Determine the (X, Y) coordinate at the center of the cell enclosing the given text.  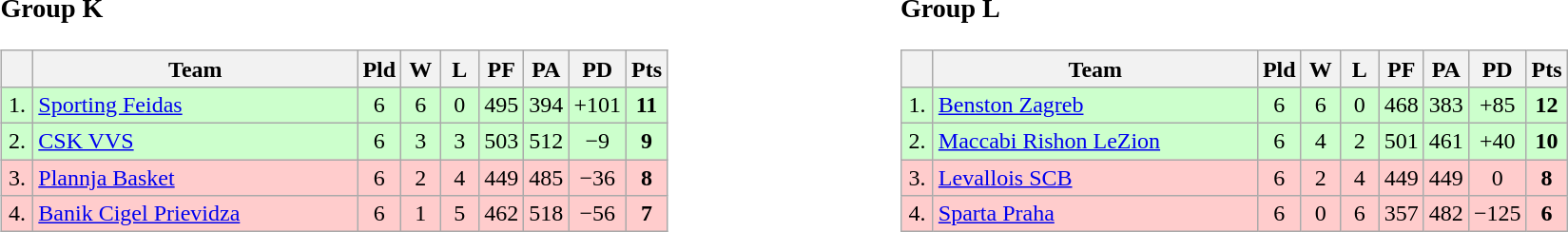
Banik Cigel Prievidza (196, 214)
Plannja Basket (196, 178)
−56 (597, 214)
5 (460, 214)
468 (1402, 105)
1 (420, 214)
383 (1445, 105)
Levallois SCB (1095, 178)
482 (1445, 214)
7 (647, 214)
512 (546, 142)
+85 (1497, 105)
485 (546, 178)
−9 (597, 142)
+40 (1497, 142)
+101 (597, 105)
−36 (597, 178)
Sparta Praha (1095, 214)
10 (1546, 142)
Maccabi Rishon LeZion (1095, 142)
503 (502, 142)
Benston Zagreb (1095, 105)
518 (546, 214)
462 (502, 214)
357 (1402, 214)
461 (1445, 142)
501 (1402, 142)
495 (502, 105)
12 (1546, 105)
Sporting Feidas (196, 105)
11 (647, 105)
CSK VVS (196, 142)
394 (546, 105)
9 (647, 142)
−125 (1497, 214)
